Determine the (x, y) coordinate at the center of the cell enclosing the given text.  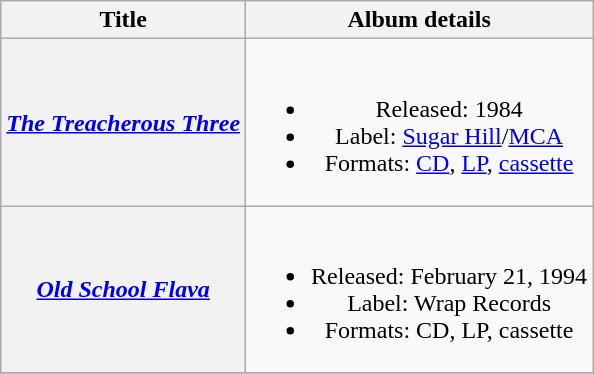
The Treacherous Three (124, 122)
Released: February 21, 1994Label: Wrap RecordsFormats: CD, LP, cassette (420, 290)
Album details (420, 20)
Released: 1984Label: Sugar Hill/MCAFormats: CD, LP, cassette (420, 122)
Old School Flava (124, 290)
Title (124, 20)
